Locate the cell with the specified text and output its (x, y) center coordinate. 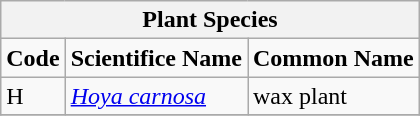
Hoya carnosa (156, 96)
Common Name (334, 58)
Code (33, 58)
H (33, 96)
Plant Species (210, 20)
Scientifice Name (156, 58)
wax plant (334, 96)
